Output the (X, Y) coordinate of the center of the cell containing the given text.  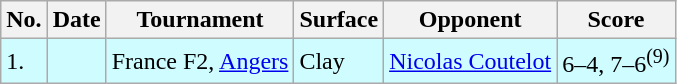
Clay (339, 62)
1. (24, 62)
Date (76, 20)
Nicolas Coutelot (470, 62)
Surface (339, 20)
No. (24, 20)
6–4, 7–6(9) (616, 62)
Opponent (470, 20)
Tournament (200, 20)
Score (616, 20)
France F2, Angers (200, 62)
